Find where the given text appears and provide that cell's center as (X, Y) coordinate. 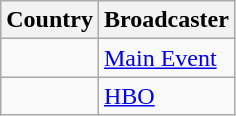
Broadcaster (166, 20)
Main Event (166, 58)
Country (50, 20)
HBO (166, 96)
